Return the (x, y) coordinate for the center point of the cell that contains the specified text.  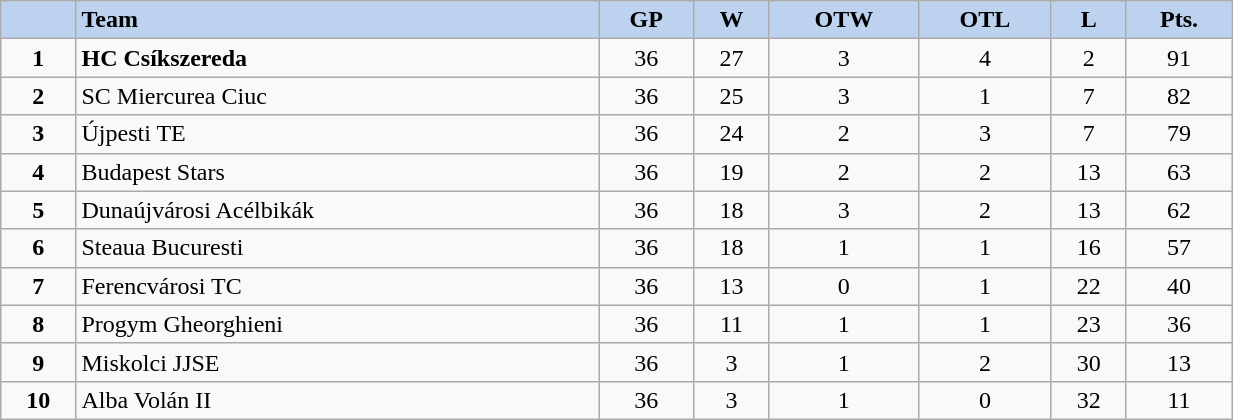
5 (38, 210)
Dunaújvárosi Acélbikák (338, 210)
25 (732, 96)
23 (1088, 324)
22 (1088, 286)
OTL (985, 20)
62 (1178, 210)
91 (1178, 58)
Miskolci JJSE (338, 362)
16 (1088, 248)
Alba Volán II (338, 400)
Progym Gheorghieni (338, 324)
Ferencvárosi TC (338, 286)
L (1088, 20)
8 (38, 324)
GP (646, 20)
OTW (844, 20)
32 (1088, 400)
27 (732, 58)
63 (1178, 172)
40 (1178, 286)
82 (1178, 96)
10 (38, 400)
79 (1178, 134)
30 (1088, 362)
9 (38, 362)
Team (338, 20)
24 (732, 134)
SC Miercurea Ciuc (338, 96)
19 (732, 172)
Újpesti TE (338, 134)
W (732, 20)
Pts. (1178, 20)
HC Csíkszereda (338, 58)
Budapest Stars (338, 172)
6 (38, 248)
Steaua Bucuresti (338, 248)
57 (1178, 248)
